From the cell containing the given text, extract its center point as (X, Y) coordinate. 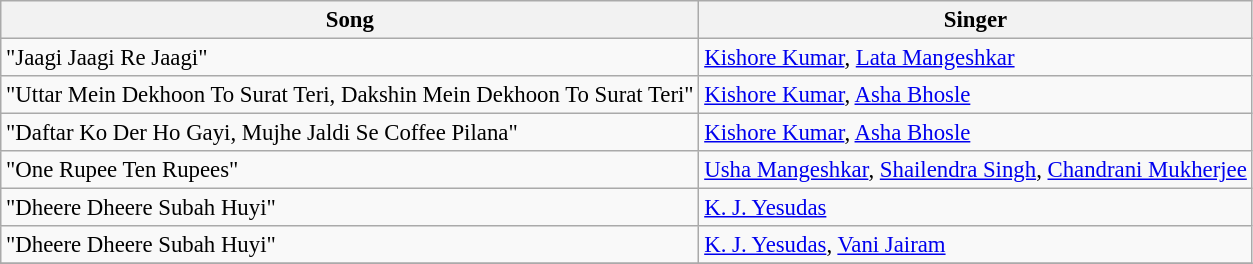
"Uttar Mein Dekhoon To Surat Teri, Dakshin Mein Dekhoon To Surat Teri" (350, 95)
Singer (976, 20)
"One Rupee Ten Rupees" (350, 170)
Kishore Kumar, Lata Mangeshkar (976, 58)
"Daftar Ko Der Ho Gayi, Mujhe Jaldi Se Coffee Pilana" (350, 133)
Song (350, 20)
K. J. Yesudas, Vani Jairam (976, 245)
Usha Mangeshkar, Shailendra Singh, Chandrani Mukherjee (976, 170)
"Jaagi Jaagi Re Jaagi" (350, 58)
K. J. Yesudas (976, 208)
